Extract the (X, Y) coordinate from the center of the cell holding the provided text.  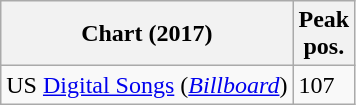
107 (324, 85)
Peakpos. (324, 34)
Chart (2017) (147, 34)
US Digital Songs (Billboard) (147, 85)
